For the text-containing cell, return its midpoint in (x, y) coordinate format. 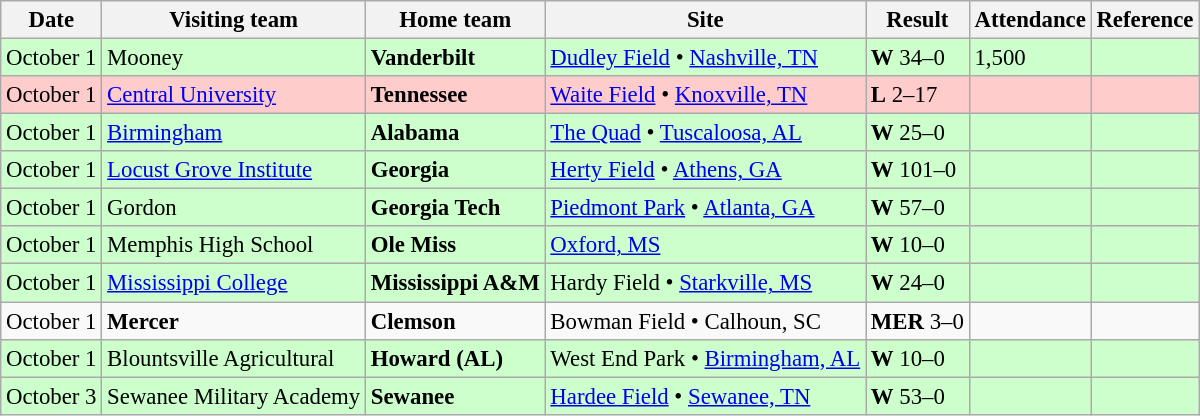
Memphis High School (234, 245)
Sewanee (455, 396)
Howard (AL) (455, 358)
MER 3–0 (918, 321)
Vanderbilt (455, 58)
Site (705, 20)
Central University (234, 95)
Locust Grove Institute (234, 170)
Mississippi College (234, 283)
Ole Miss (455, 245)
Mercer (234, 321)
Gordon (234, 208)
Mooney (234, 58)
W 24–0 (918, 283)
Waite Field • Knoxville, TN (705, 95)
W 53–0 (918, 396)
Birmingham (234, 133)
Date (52, 20)
Hardee Field • Sewanee, TN (705, 396)
The Quad • Tuscaloosa, AL (705, 133)
Attendance (1030, 20)
W 101–0 (918, 170)
Blountsville Agricultural (234, 358)
Sewanee Military Academy (234, 396)
Result (918, 20)
Georgia Tech (455, 208)
Oxford, MS (705, 245)
Hardy Field • Starkville, MS (705, 283)
W 25–0 (918, 133)
Alabama (455, 133)
West End Park • Birmingham, AL (705, 358)
Bowman Field • Calhoun, SC (705, 321)
Clemson (455, 321)
Georgia (455, 170)
W 57–0 (918, 208)
Home team (455, 20)
L 2–17 (918, 95)
Mississippi A&M (455, 283)
Herty Field • Athens, GA (705, 170)
Visiting team (234, 20)
1,500 (1030, 58)
Piedmont Park • Atlanta, GA (705, 208)
October 3 (52, 396)
Dudley Field • Nashville, TN (705, 58)
Tennessee (455, 95)
W 34–0 (918, 58)
Reference (1145, 20)
